Extract the (x, y) coordinate from the center of the cell holding the provided text.  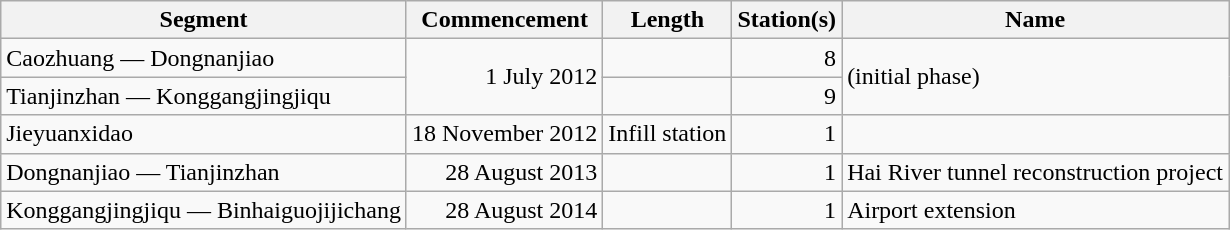
Jieyuanxidao (204, 134)
Commencement (504, 20)
Station(s) (787, 20)
18 November 2012 (504, 134)
Name (1036, 20)
Infill station (668, 134)
Dongnanjiao — Tianjinzhan (204, 172)
Segment (204, 20)
28 August 2014 (504, 210)
9 (787, 96)
Hai River tunnel reconstruction project (1036, 172)
Length (668, 20)
Tianjinzhan — Konggangjingjiqu (204, 96)
(initial phase) (1036, 77)
Konggangjingjiqu — Binhaiguojijichang (204, 210)
28 August 2013 (504, 172)
Airport extension (1036, 210)
Caozhuang — Dongnanjiao (204, 58)
1 July 2012 (504, 77)
8 (787, 58)
